Identify which cell holds the provided text, then report its [X, Y] central coordinate. 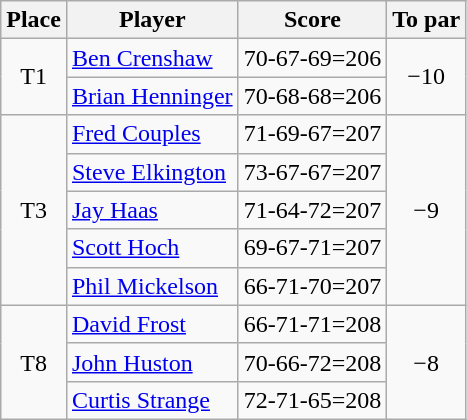
70-67-69=206 [312, 58]
John Huston [152, 362]
−10 [426, 77]
Ben Crenshaw [152, 58]
72-71-65=208 [312, 400]
David Frost [152, 324]
66-71-70=207 [312, 286]
−9 [426, 210]
−8 [426, 362]
70-68-68=206 [312, 96]
Fred Couples [152, 134]
Curtis Strange [152, 400]
Player [152, 20]
71-69-67=207 [312, 134]
73-67-67=207 [312, 172]
To par [426, 20]
Jay Haas [152, 210]
Score [312, 20]
Steve Elkington [152, 172]
T1 [34, 77]
69-67-71=207 [312, 248]
T8 [34, 362]
Brian Henninger [152, 96]
66-71-71=208 [312, 324]
Place [34, 20]
70-66-72=208 [312, 362]
Phil Mickelson [152, 286]
Scott Hoch [152, 248]
71-64-72=207 [312, 210]
T3 [34, 210]
